Pinpoint the cell where the given text exists, returning its [X, Y] midpoint coordinate. 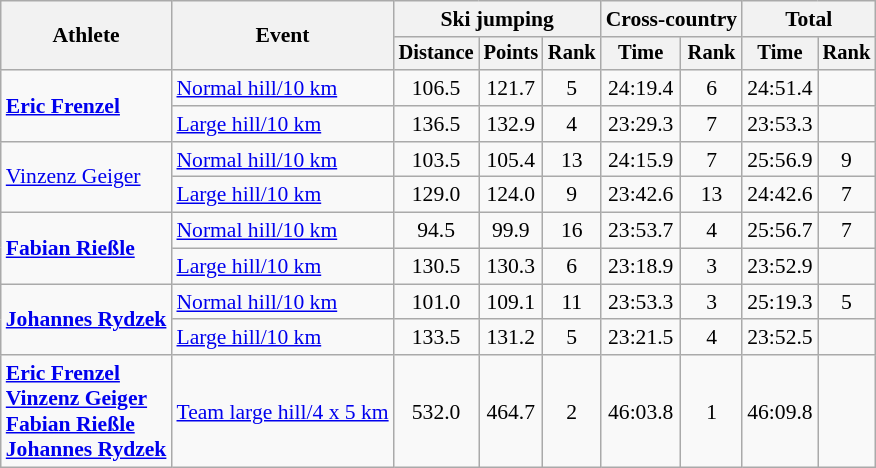
23:52.5 [780, 338]
23:21.5 [641, 338]
103.5 [436, 160]
131.2 [511, 338]
23:29.3 [641, 124]
23:42.6 [641, 195]
24:51.4 [780, 88]
Vinzenz Geiger [86, 178]
2 [572, 411]
25:56.7 [780, 231]
25:19.3 [780, 302]
464.7 [511, 411]
16 [572, 231]
Points [511, 54]
124.0 [511, 195]
136.5 [436, 124]
Johannes Rydzek [86, 320]
532.0 [436, 411]
Distance [436, 54]
99.9 [511, 231]
Eric Frenzel [86, 106]
Total [808, 19]
Eric FrenzelVinzenz GeigerFabian RießleJohannes Rydzek [86, 411]
24:19.4 [641, 88]
105.4 [511, 160]
106.5 [436, 88]
130.3 [511, 267]
Fabian Rießle [86, 248]
23:53.7 [641, 231]
11 [572, 302]
Team large hill/4 x 5 km [282, 411]
121.7 [511, 88]
94.5 [436, 231]
129.0 [436, 195]
109.1 [511, 302]
25:56.9 [780, 160]
132.9 [511, 124]
101.0 [436, 302]
130.5 [436, 267]
Ski jumping [498, 19]
24:42.6 [780, 195]
Athlete [86, 36]
133.5 [436, 338]
46:03.8 [641, 411]
23:18.9 [641, 267]
23:52.9 [780, 267]
Cross-country [672, 19]
Event [282, 36]
24:15.9 [641, 160]
1 [712, 411]
46:09.8 [780, 411]
